Return the (X, Y) coordinate for the center point of the cell that contains the specified text.  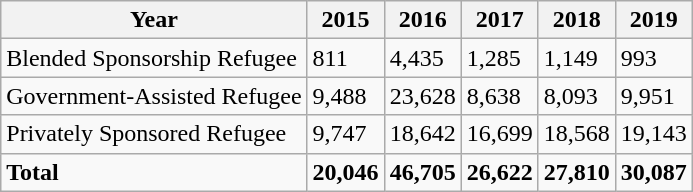
30,087 (654, 172)
2019 (654, 20)
2015 (346, 20)
993 (654, 58)
8,638 (500, 96)
20,046 (346, 172)
Year (154, 20)
Total (154, 172)
18,642 (422, 134)
27,810 (576, 172)
9,951 (654, 96)
1,285 (500, 58)
1,149 (576, 58)
9,488 (346, 96)
26,622 (500, 172)
46,705 (422, 172)
18,568 (576, 134)
811 (346, 58)
Government-Assisted Refugee (154, 96)
Blended Sponsorship Refugee (154, 58)
9,747 (346, 134)
23,628 (422, 96)
2018 (576, 20)
19,143 (654, 134)
2016 (422, 20)
4,435 (422, 58)
Privately Sponsored Refugee (154, 134)
8,093 (576, 96)
16,699 (500, 134)
2017 (500, 20)
